For the text-containing cell, return its midpoint in (x, y) coordinate format. 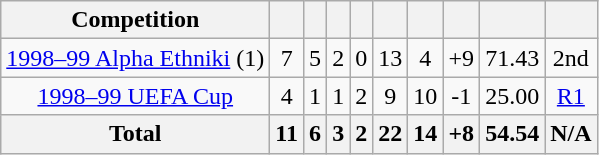
+9 (462, 58)
R1 (571, 96)
+8 (462, 134)
22 (390, 134)
11 (287, 134)
1998–99 Alpha Ethniki (1) (136, 58)
25.00 (512, 96)
1998–99 UEFA Cup (136, 96)
9 (390, 96)
3 (338, 134)
6 (316, 134)
14 (426, 134)
13 (390, 58)
-1 (462, 96)
2nd (571, 58)
Competition (136, 20)
10 (426, 96)
54.54 (512, 134)
7 (287, 58)
Total (136, 134)
5 (316, 58)
0 (362, 58)
N/A (571, 134)
71.43 (512, 58)
